Return the [X, Y] coordinate for the center point of the cell that contains the specified text.  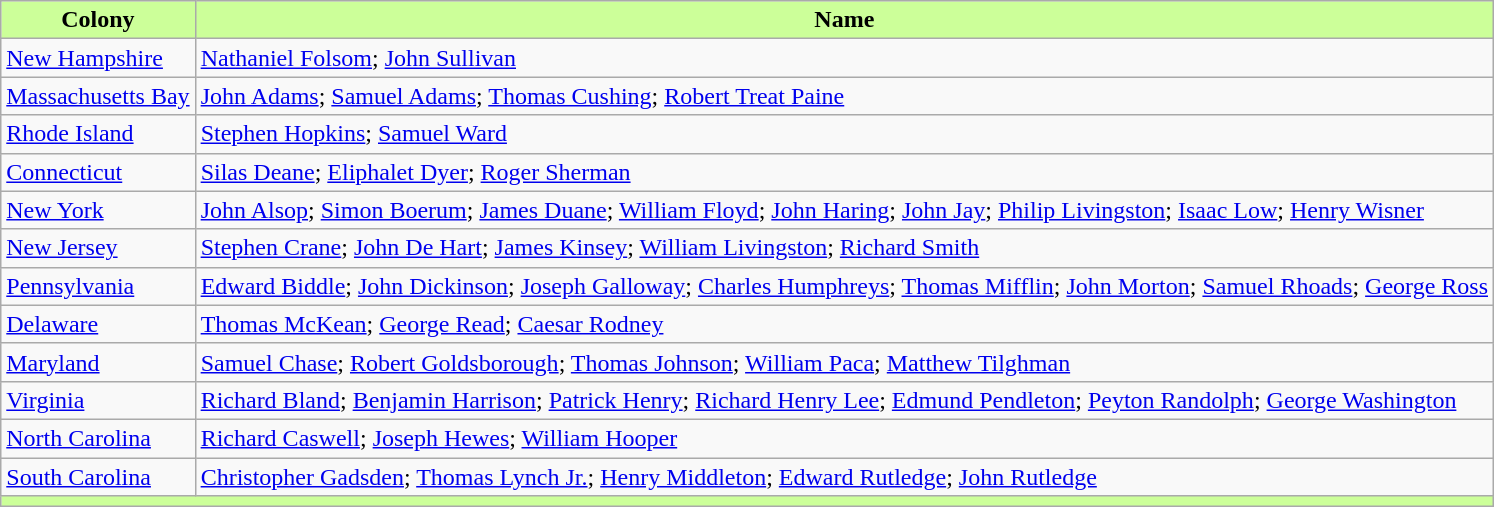
Samuel Chase; Robert Goldsborough; Thomas Johnson; William Paca; Matthew Tilghman [844, 362]
Richard Caswell; Joseph Hewes; William Hooper [844, 438]
New Hampshire [98, 58]
New York [98, 210]
Christopher Gadsden; Thomas Lynch Jr.; Henry Middleton; Edward Rutledge; John Rutledge [844, 477]
North Carolina [98, 438]
Name [844, 20]
Rhode Island [98, 134]
New Jersey [98, 248]
Edward Biddle; John Dickinson; Joseph Galloway; Charles Humphreys; Thomas Mifflin; John Morton; Samuel Rhoads; George Ross [844, 286]
Richard Bland; Benjamin Harrison; Patrick Henry; Richard Henry Lee; Edmund Pendleton; Peyton Randolph; George Washington [844, 400]
Massachusetts Bay [98, 96]
Nathaniel Folsom; John Sullivan [844, 58]
Stephen Crane; John De Hart; James Kinsey; William Livingston; Richard Smith [844, 248]
South Carolina [98, 477]
Silas Deane; Eliphalet Dyer; Roger Sherman [844, 172]
John Adams; Samuel Adams; Thomas Cushing; Robert Treat Paine [844, 96]
Virginia [98, 400]
Thomas McKean; George Read; Caesar Rodney [844, 324]
Delaware [98, 324]
John Alsop; Simon Boerum; James Duane; William Floyd; John Haring; John Jay; Philip Livingston; Isaac Low; Henry Wisner [844, 210]
Pennsylvania [98, 286]
Colony [98, 20]
Maryland [98, 362]
Stephen Hopkins; Samuel Ward [844, 134]
Connecticut [98, 172]
